Capture the cell that displays the provided text and extract its [X, Y] central coordinate. 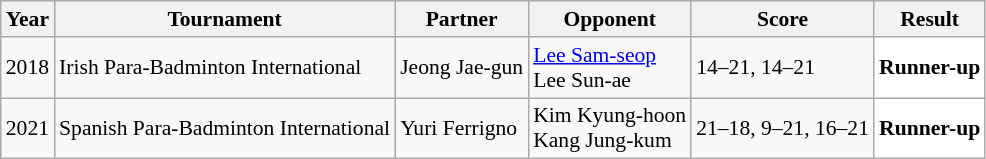
Partner [462, 19]
Result [930, 19]
Year [28, 19]
Jeong Jae-gun [462, 68]
Score [782, 19]
Spanish Para-Badminton International [224, 128]
Kim Kyung-hoon Kang Jung-kum [610, 128]
2018 [28, 68]
Irish Para-Badminton International [224, 68]
Lee Sam-seop Lee Sun-ae [610, 68]
2021 [28, 128]
Opponent [610, 19]
Yuri Ferrigno [462, 128]
21–18, 9–21, 16–21 [782, 128]
14–21, 14–21 [782, 68]
Tournament [224, 19]
